Return the [x, y] coordinate for the center point of the cell that contains the specified text.  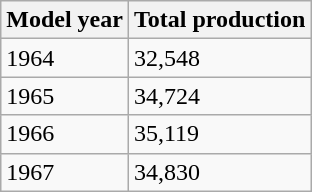
34,830 [219, 172]
34,724 [219, 96]
Total production [219, 20]
1965 [65, 96]
1967 [65, 172]
1966 [65, 134]
35,119 [219, 134]
32,548 [219, 58]
1964 [65, 58]
Model year [65, 20]
